For the text-containing cell, return its midpoint in (X, Y) coordinate format. 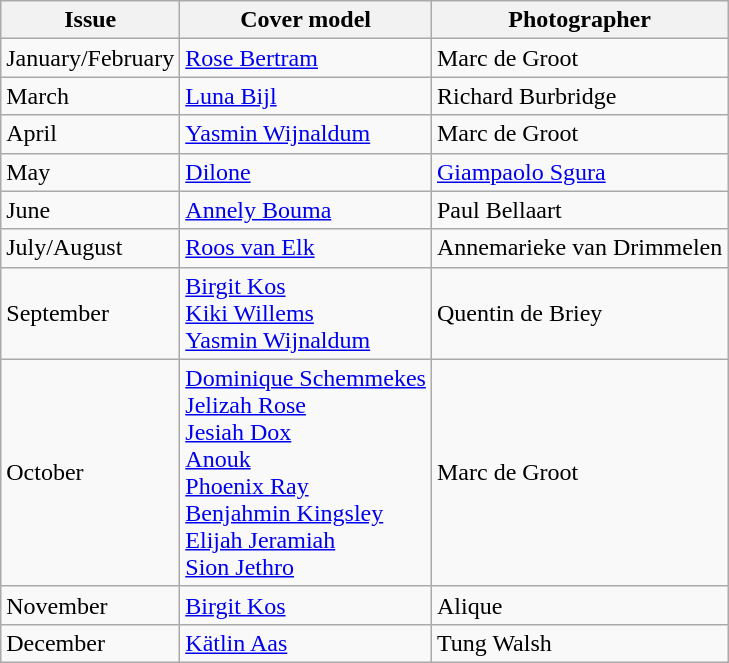
Cover model (306, 20)
May (90, 172)
December (90, 643)
October (90, 472)
Yasmin Wijnaldum (306, 134)
July/August (90, 248)
Kätlin Aas (306, 643)
Dominique SchemmekesJelizah RoseJesiah DoxAnoukPhoenix RayBenjahmin KingsleyElijah JeramiahSion Jethro (306, 472)
Annely Bouma (306, 210)
Photographer (579, 20)
April (90, 134)
Birgit KosKiki WillemsYasmin Wijnaldum (306, 313)
Rose Bertram (306, 58)
Annemarieke van Drimmelen (579, 248)
September (90, 313)
Luna Bijl (306, 96)
Giampaolo Sgura (579, 172)
Richard Burbridge (579, 96)
Issue (90, 20)
Alique (579, 605)
Paul Bellaart (579, 210)
Birgit Kos (306, 605)
November (90, 605)
June (90, 210)
January/February (90, 58)
Tung Walsh (579, 643)
Quentin de Briey (579, 313)
March (90, 96)
Dilone (306, 172)
Roos van Elk (306, 248)
